Determine the (X, Y) coordinate at the center of the cell enclosing the given text.  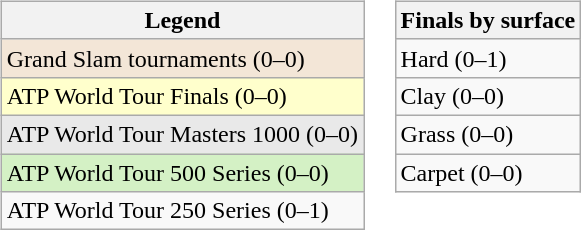
Hard (0–1) (488, 58)
ATP World Tour 250 Series (0–1) (182, 211)
Grass (0–0) (488, 134)
Grand Slam tournaments (0–0) (182, 58)
Carpet (0–0) (488, 173)
ATP World Tour Finals (0–0) (182, 96)
Legend (182, 20)
ATP World Tour 500 Series (0–0) (182, 173)
Clay (0–0) (488, 96)
Finals by surface (488, 20)
ATP World Tour Masters 1000 (0–0) (182, 134)
